From the cell containing the given text, extract its center point as (X, Y) coordinate. 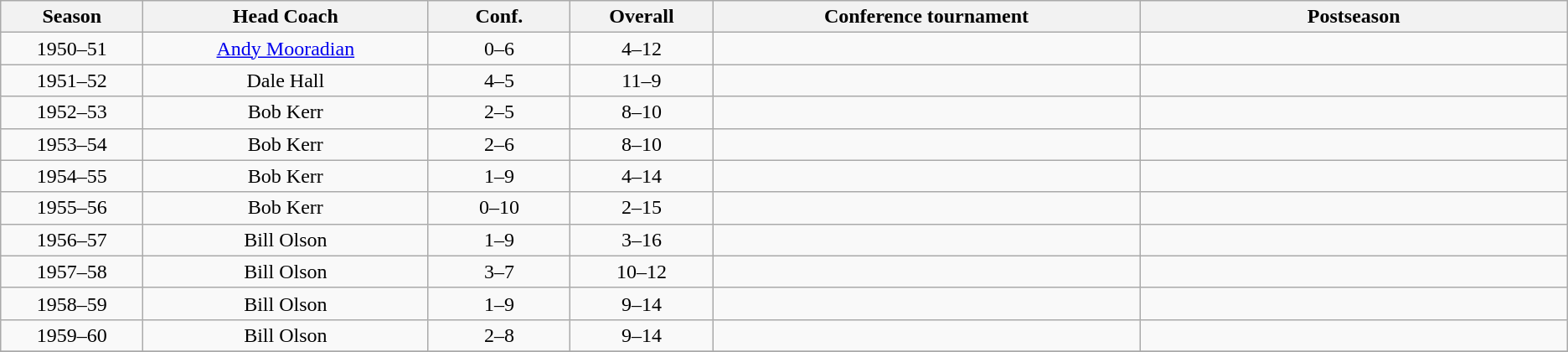
2–5 (499, 112)
4–5 (499, 80)
3–16 (642, 240)
Conference tournament (926, 17)
Postseason (1354, 17)
1955–56 (72, 208)
Overall (642, 17)
3–7 (499, 272)
Conf. (499, 17)
1956–57 (72, 240)
2–6 (499, 144)
2–15 (642, 208)
1957–58 (72, 272)
4–12 (642, 49)
Andy Mooradian (286, 49)
0–6 (499, 49)
1950–51 (72, 49)
1953–54 (72, 144)
Season (72, 17)
2–8 (499, 335)
1951–52 (72, 80)
11–9 (642, 80)
4–14 (642, 176)
1954–55 (72, 176)
Dale Hall (286, 80)
1959–60 (72, 335)
0–10 (499, 208)
1958–59 (72, 303)
1952–53 (72, 112)
Head Coach (286, 17)
10–12 (642, 272)
